Provide the [X, Y] coordinate of the cell's center where the given text is located.  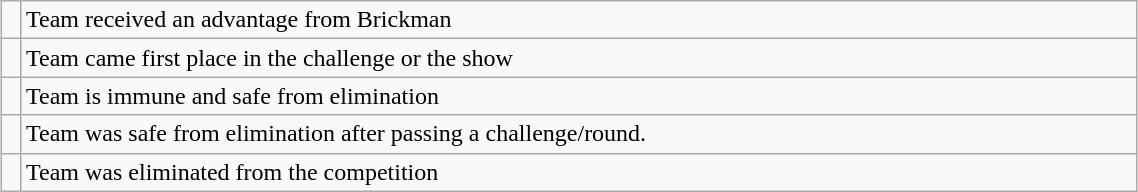
Team is immune and safe from elimination [578, 96]
Team received an advantage from Brickman [578, 20]
Team was eliminated from the competition [578, 172]
Team was safe from elimination after passing a challenge/round. [578, 134]
Team came first place in the challenge or the show [578, 58]
